Detect which cell encompasses the target text, then output its (x, y) center coordinate. 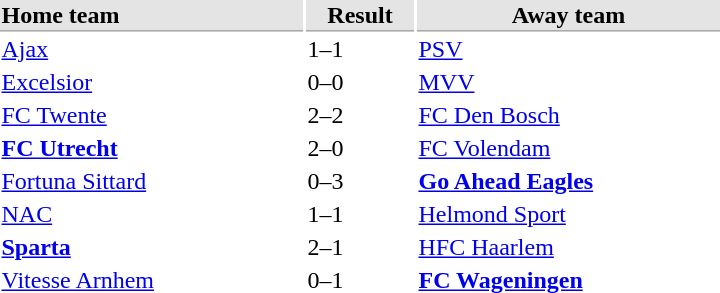
Excelsior (152, 83)
Sparta (152, 247)
MVV (568, 83)
0–3 (360, 181)
FC Den Bosch (568, 115)
PSV (568, 49)
NAC (152, 215)
Home team (152, 16)
Result (360, 16)
Away team (568, 16)
2–0 (360, 149)
Helmond Sport (568, 215)
FC Twente (152, 115)
2–2 (360, 115)
0–0 (360, 83)
FC Volendam (568, 149)
2–1 (360, 247)
Go Ahead Eagles (568, 181)
Ajax (152, 49)
Fortuna Sittard (152, 181)
HFC Haarlem (568, 247)
FC Utrecht (152, 149)
